Find where the given text appears and provide that cell's center as [X, Y] coordinate. 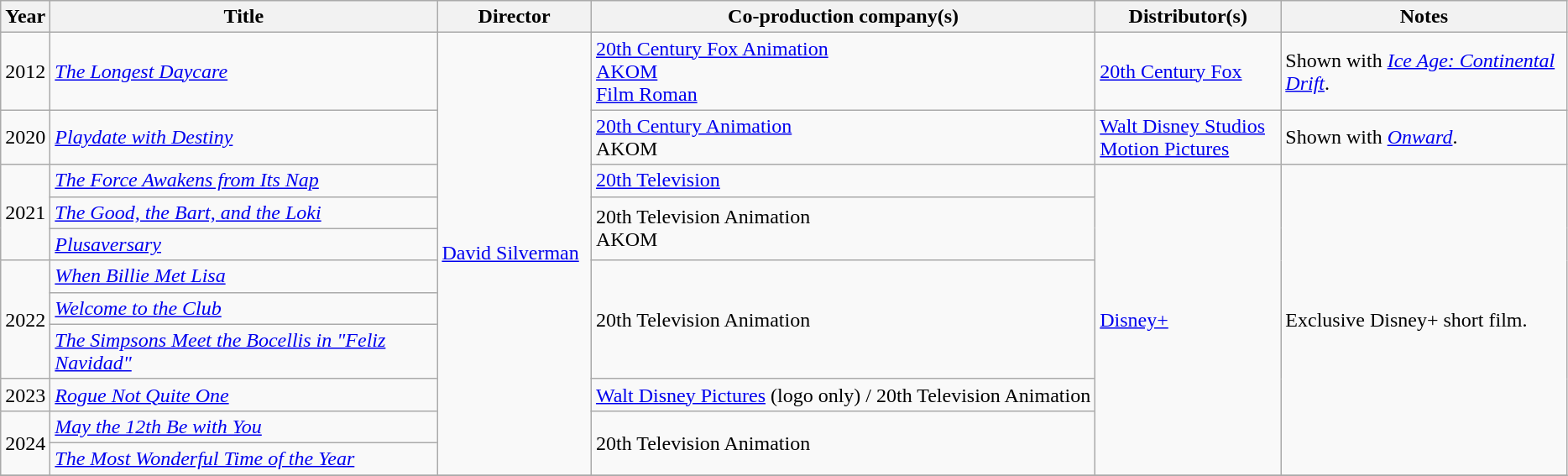
2021 [25, 212]
Director [515, 17]
The Most Wonderful Time of the Year [243, 458]
Disney+ [1189, 320]
20th Century Fox AnimationAKOMFilm Roman [843, 71]
When Billie Met Lisa [243, 276]
20th Century Fox [1189, 71]
Welcome to the Club [243, 308]
The Force Awakens from Its Nap [243, 180]
David Silverman [515, 254]
20th Television AnimationAKOM [843, 228]
The Longest Daycare [243, 71]
20th Century AnimationAKOM [843, 138]
Walt Disney Pictures (logo only) / 20th Television Animation [843, 395]
Playdate with Destiny [243, 138]
Co-production company(s) [843, 17]
Shown with Ice Age: Continental Drift. [1424, 71]
Shown with Onward. [1424, 138]
Plusaversary [243, 244]
2012 [25, 71]
The Good, the Bart, and the Loki [243, 212]
Walt Disney Studios Motion Pictures [1189, 138]
2022 [25, 319]
Year [25, 17]
Title [243, 17]
2024 [25, 442]
Notes [1424, 17]
Exclusive Disney+ short film. [1424, 320]
The Simpsons Meet the Bocellis in "Feliz Navidad" [243, 351]
Distributor(s) [1189, 17]
20th Television [843, 180]
2023 [25, 395]
Rogue Not Quite One [243, 395]
2020 [25, 138]
May the 12th Be with You [243, 426]
